Identify which cell holds the provided text, then report its [x, y] central coordinate. 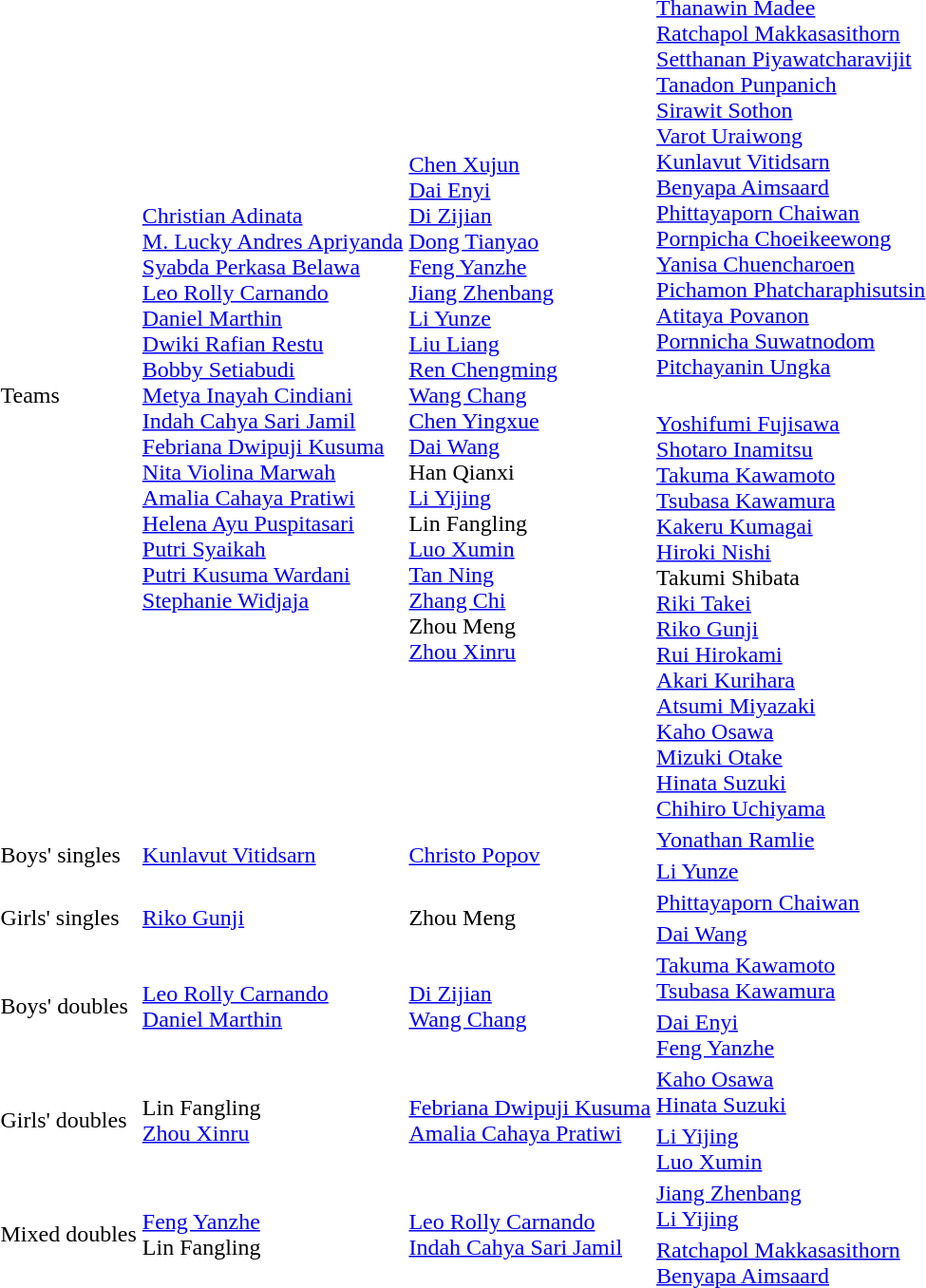
Di Zijian Wang Chang [530, 1007]
Lin Fangling Zhou Xinru [273, 1121]
Zhou Meng [530, 918]
Febriana Dwipuji Kusuma Amalia Cahaya Pratiwi [530, 1121]
Christo Popov [530, 855]
Riko Gunji [273, 918]
Leo Rolly Carnando Daniel Marthin [273, 1007]
Kunlavut Vitidsarn [273, 855]
